Capture the cell that displays the provided text and extract its (X, Y) central coordinate. 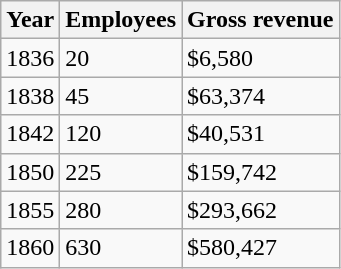
1838 (30, 96)
$293,662 (261, 210)
280 (121, 210)
630 (121, 248)
$6,580 (261, 58)
Gross revenue (261, 20)
1842 (30, 134)
20 (121, 58)
1860 (30, 248)
$159,742 (261, 172)
1850 (30, 172)
225 (121, 172)
45 (121, 96)
120 (121, 134)
Employees (121, 20)
1855 (30, 210)
$40,531 (261, 134)
$580,427 (261, 248)
1836 (30, 58)
Year (30, 20)
$63,374 (261, 96)
